Extract the (x, y) coordinate from the center of the cell holding the provided text.  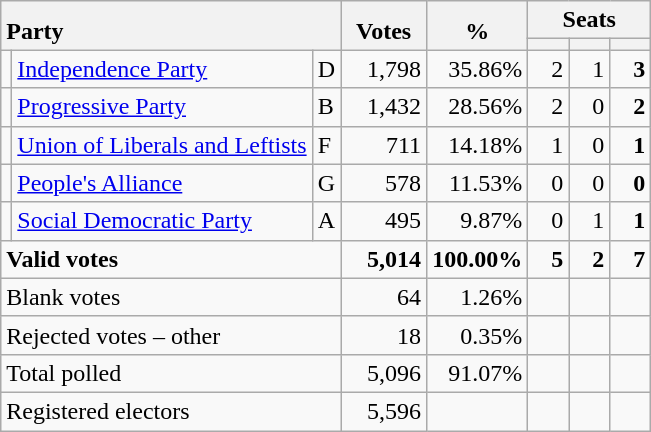
3 (630, 69)
495 (384, 221)
9.87% (478, 221)
64 (384, 297)
B (326, 107)
G (326, 183)
Seats (590, 20)
28.56% (478, 107)
Registered electors (171, 411)
A (326, 221)
Votes (384, 26)
18 (384, 335)
11.53% (478, 183)
Valid votes (171, 259)
711 (384, 145)
0.35% (478, 335)
5,596 (384, 411)
14.18% (478, 145)
Union of Liberals and Leftists (162, 145)
1,798 (384, 69)
100.00% (478, 259)
% (478, 26)
5 (548, 259)
Rejected votes – other (171, 335)
Independence Party (162, 69)
Blank votes (171, 297)
1.26% (478, 297)
35.86% (478, 69)
Party (171, 26)
7 (630, 259)
Total polled (171, 373)
91.07% (478, 373)
People's Alliance (162, 183)
578 (384, 183)
1,432 (384, 107)
Social Democratic Party (162, 221)
Progressive Party (162, 107)
5,014 (384, 259)
F (326, 145)
D (326, 69)
5,096 (384, 373)
